Provide the [X, Y] coordinate of the cell's center where the given text is located.  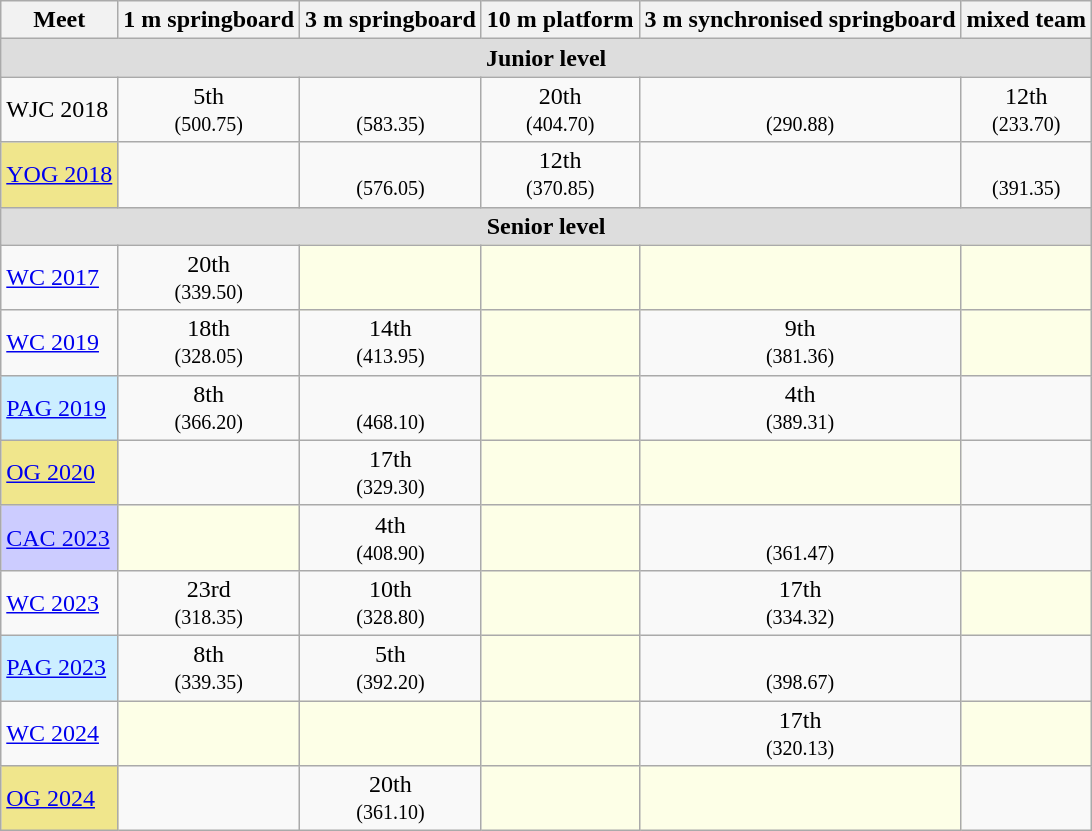
WC 2023 [60, 602]
3 m synchronised springboard [800, 20]
5th(500.75) [209, 110]
12th(233.70) [1026, 110]
20th (404.70) [560, 110]
WC 2017 [60, 278]
(398.67) [800, 668]
OG 2024 [60, 798]
CAC 2023 [60, 538]
5th(392.20) [391, 668]
4th(408.90) [391, 538]
17th(329.30) [391, 472]
8th(366.20) [209, 408]
Senior level [546, 226]
(290.88) [800, 110]
WC 2024 [60, 732]
8th(339.35) [209, 668]
20th(339.50) [209, 278]
(583.35) [391, 110]
WJC 2018 [60, 110]
1 m springboard [209, 20]
PAG 2023 [60, 668]
12th (370.85) [560, 174]
9th(381.36) [800, 342]
(576.05) [391, 174]
(468.10) [391, 408]
PAG 2019 [60, 408]
23rd(318.35) [209, 602]
10 m platform [560, 20]
YOG 2018 [60, 174]
WC 2019 [60, 342]
14th(413.95) [391, 342]
mixed team [1026, 20]
Junior level [546, 58]
17th(320.13) [800, 732]
(361.47) [800, 538]
20th(361.10) [391, 798]
OG 2020 [60, 472]
Meet [60, 20]
17th(334.32) [800, 602]
3 m springboard [391, 20]
4th(389.31) [800, 408]
10th(328.80) [391, 602]
(391.35) [1026, 174]
18th(328.05) [209, 342]
